Search for the cell housing the specified text and yield its (x, y) center coordinate. 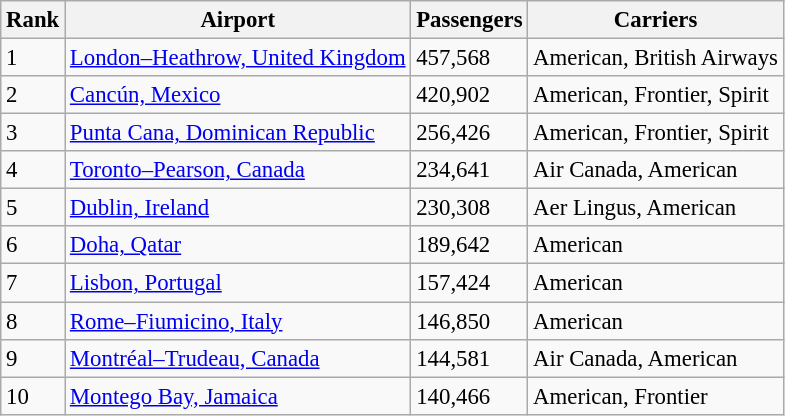
4 (33, 170)
Rome–Fiumicino, Italy (238, 321)
234,641 (470, 170)
256,426 (470, 133)
London–Heathrow, United Kingdom (238, 58)
Cancún, Mexico (238, 95)
189,642 (470, 245)
Aer Lingus, American (656, 208)
Montego Bay, Jamaica (238, 396)
Lisbon, Portugal (238, 283)
146,850 (470, 321)
230,308 (470, 208)
Airport (238, 20)
8 (33, 321)
2 (33, 95)
Passengers (470, 20)
Rank (33, 20)
Doha, Qatar (238, 245)
3 (33, 133)
140,466 (470, 396)
1 (33, 58)
7 (33, 283)
Toronto–Pearson, Canada (238, 170)
Montréal–Trudeau, Canada (238, 358)
144,581 (470, 358)
Punta Cana, Dominican Republic (238, 133)
6 (33, 245)
420,902 (470, 95)
5 (33, 208)
10 (33, 396)
American, Frontier (656, 396)
American, British Airways (656, 58)
Dublin, Ireland (238, 208)
Carriers (656, 20)
9 (33, 358)
157,424 (470, 283)
457,568 (470, 58)
